Pinpoint the cell where the given text exists, returning its [x, y] midpoint coordinate. 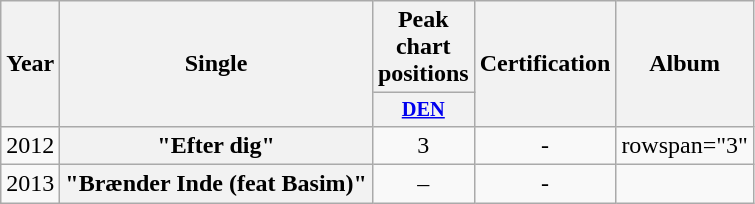
DEN [423, 110]
Single [216, 64]
2012 [30, 145]
Year [30, 64]
Peak chart positions [423, 47]
– [423, 184]
2013 [30, 184]
Album [685, 64]
3 [423, 145]
rowspan="3" [685, 145]
Certification [545, 64]
"Efter dig" [216, 145]
"Brænder Inde (feat Basim)" [216, 184]
